Identify which cell holds the provided text, then report its [X, Y] central coordinate. 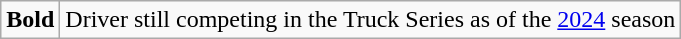
Bold [30, 20]
Driver still competing in the Truck Series as of the 2024 season [370, 20]
